Output the (X, Y) coordinate of the center of the cell containing the given text.  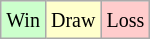
Win (24, 20)
Draw (72, 20)
Loss (126, 20)
